Output the [X, Y] coordinate of the center of the cell containing the given text.  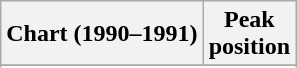
Chart (1990–1991) [102, 34]
Peakposition [249, 34]
